Provide the [x, y] coordinate of the cell's center where the given text is located.  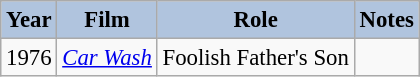
Film [107, 20]
Foolish Father's Son [256, 58]
Car Wash [107, 58]
Role [256, 20]
Notes [386, 20]
1976 [29, 58]
Year [29, 20]
